Output the (x, y) coordinate of the center of the cell containing the given text.  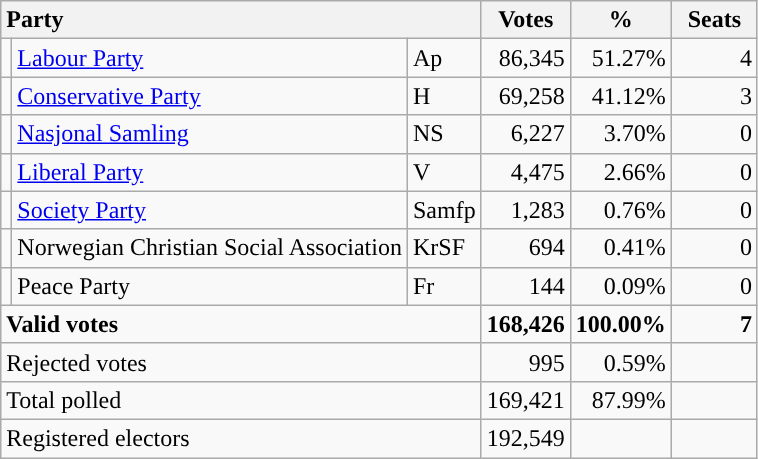
Ap (444, 58)
0.59% (620, 362)
Peace Party (210, 286)
86,345 (526, 58)
7 (714, 324)
KrSF (444, 248)
168,426 (526, 324)
4 (714, 58)
3 (714, 96)
Rejected votes (241, 362)
2.66% (620, 172)
51.27% (620, 58)
144 (526, 286)
Nasjonal Samling (210, 134)
87.99% (620, 400)
Labour Party (210, 58)
Norwegian Christian Social Association (210, 248)
6,227 (526, 134)
0.41% (620, 248)
V (444, 172)
4,475 (526, 172)
169,421 (526, 400)
Registered electors (241, 438)
Samfp (444, 210)
% (620, 20)
3.70% (620, 134)
Valid votes (241, 324)
Total polled (241, 400)
100.00% (620, 324)
Liberal Party (210, 172)
0.09% (620, 286)
694 (526, 248)
Party (241, 20)
69,258 (526, 96)
H (444, 96)
Seats (714, 20)
192,549 (526, 438)
NS (444, 134)
Society Party (210, 210)
Conservative Party (210, 96)
995 (526, 362)
Fr (444, 286)
1,283 (526, 210)
41.12% (620, 96)
Votes (526, 20)
0.76% (620, 210)
